Return [x, y] of the center of cell containing provided text 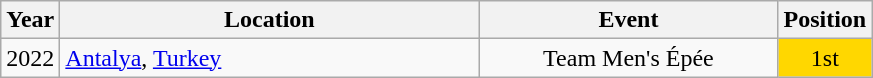
Location [270, 20]
Position [825, 20]
Team Men's Épée [628, 58]
Antalya, Turkey [270, 58]
Event [628, 20]
1st [825, 58]
Year [30, 20]
2022 [30, 58]
